Locate the cell with the specified text and output its (x, y) center coordinate. 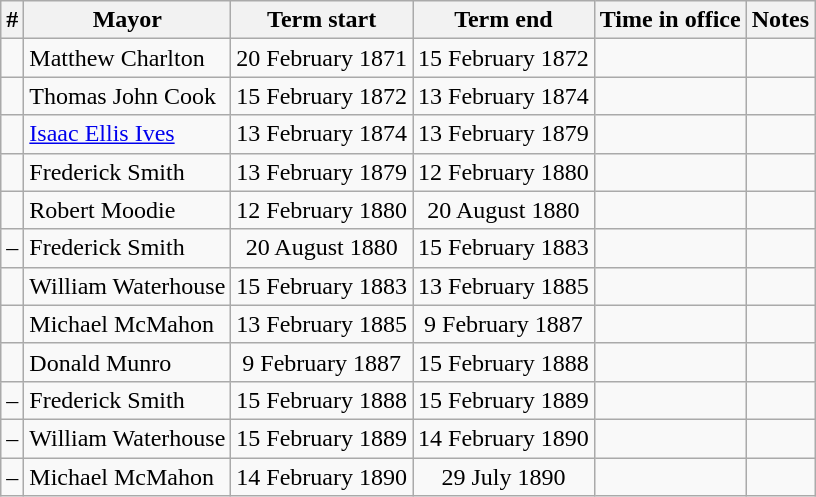
Matthew Charlton (128, 58)
Robert Moodie (128, 210)
Thomas John Cook (128, 96)
Isaac Ellis Ives (128, 134)
20 February 1871 (322, 58)
Term end (504, 20)
Time in office (670, 20)
29 July 1890 (504, 477)
Term start (322, 20)
Notes (780, 20)
Donald Munro (128, 362)
# (12, 20)
Mayor (128, 20)
